Output the (x, y) coordinate of the center of the cell containing the given text.  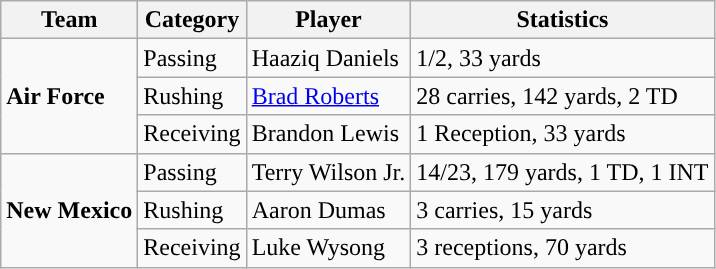
Luke Wysong (328, 248)
Player (328, 20)
3 carries, 15 yards (562, 210)
Category (192, 20)
Terry Wilson Jr. (328, 172)
1/2, 33 yards (562, 58)
Brad Roberts (328, 96)
New Mexico (70, 210)
Team (70, 20)
3 receptions, 70 yards (562, 248)
14/23, 179 yards, 1 TD, 1 INT (562, 172)
28 carries, 142 yards, 2 TD (562, 96)
1 Reception, 33 yards (562, 134)
Statistics (562, 20)
Brandon Lewis (328, 134)
Aaron Dumas (328, 210)
Air Force (70, 96)
Haaziq Daniels (328, 58)
